Return the (X, Y) coordinate for the center point of the cell that contains the specified text.  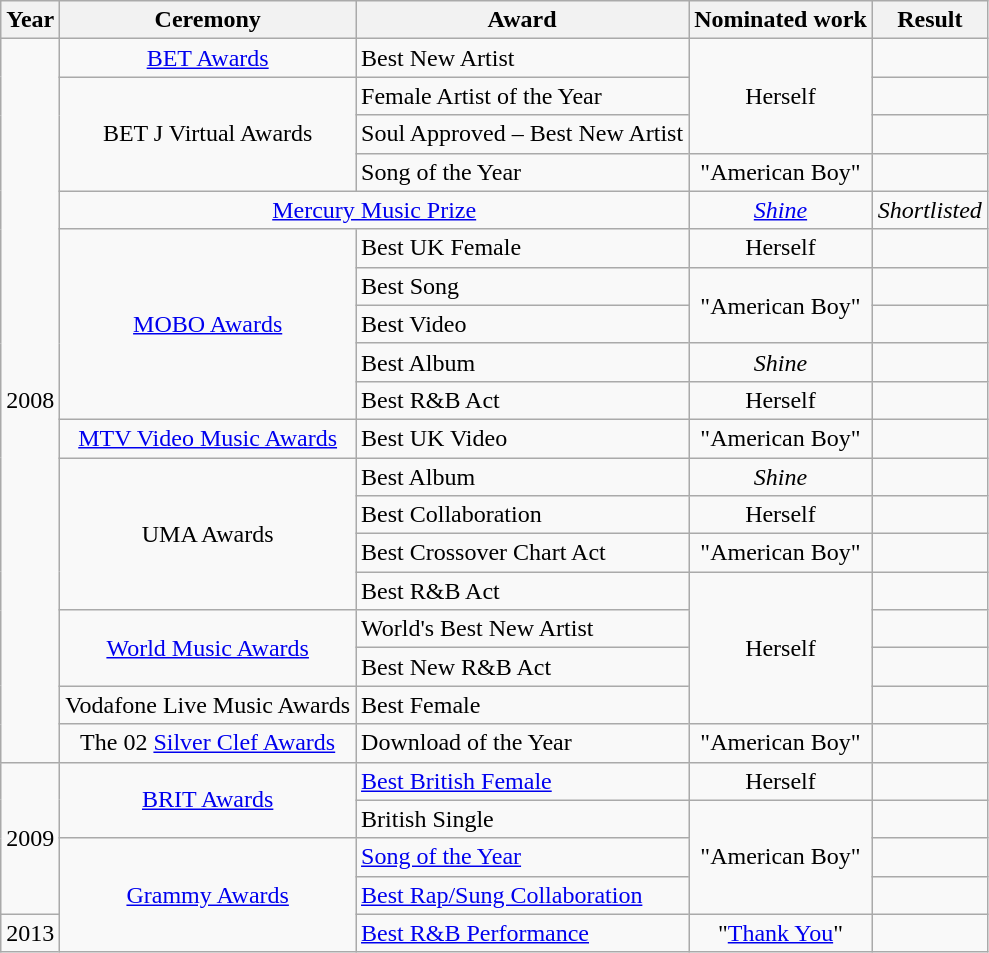
Ceremony (208, 20)
Best Collaboration (522, 515)
The 02 Silver Clef Awards (208, 743)
Vodafone Live Music Awards (208, 705)
World's Best New Artist (522, 629)
Award (522, 20)
Download of the Year (522, 743)
Shortlisted (930, 210)
2009 (30, 838)
Best Female (522, 705)
Best Rap/Sung Collaboration (522, 895)
Best New R&B Act (522, 667)
Grammy Awards (208, 895)
"Thank You" (781, 933)
Best R&B Performance (522, 933)
MTV Video Music Awards (208, 438)
Best Video (522, 324)
Year (30, 20)
Best New Artist (522, 58)
MOBO Awards (208, 324)
BET J Virtual Awards (208, 134)
2008 (30, 400)
BET Awards (208, 58)
Nominated work (781, 20)
Best Crossover Chart Act (522, 553)
World Music Awards (208, 648)
Result (930, 20)
BRIT Awards (208, 800)
2013 (30, 933)
Soul Approved – Best New Artist (522, 134)
Best UK Female (522, 248)
British Single (522, 819)
Best British Female (522, 781)
Best Song (522, 286)
Mercury Music Prize (374, 210)
Best UK Video (522, 438)
UMA Awards (208, 534)
Female Artist of the Year (522, 96)
